Capture the cell that displays the provided text and extract its [X, Y] central coordinate. 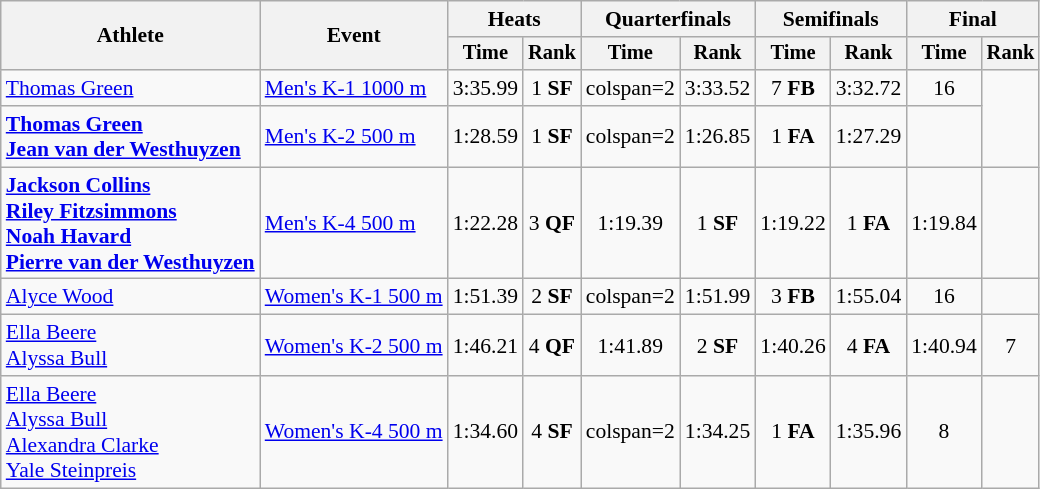
Women's K-4 500 m [354, 432]
3 FB [792, 297]
1:40.26 [792, 346]
1:34.25 [718, 432]
Quarterfinals [668, 19]
Event [354, 36]
1:55.04 [868, 297]
3:33.52 [718, 88]
Ella BeereAlyssa BullAlexandra ClarkeYale Steinpreis [130, 432]
7 FB [792, 88]
1:28.59 [486, 136]
Men's K-2 500 m [354, 136]
7 [1011, 346]
1:35.96 [868, 432]
Thomas GreenJean van der Westhuyzen [130, 136]
4 QF [552, 346]
4 FA [868, 346]
Thomas Green [130, 88]
4 SF [552, 432]
1:26.85 [718, 136]
Women's K-2 500 m [354, 346]
1:19.84 [944, 223]
Heats [514, 19]
Jackson CollinsRiley FitzsimmonsNoah HavardPierre van der Westhuyzen [130, 223]
Alyce Wood [130, 297]
3:35.99 [486, 88]
Men's K-4 500 m [354, 223]
3 QF [552, 223]
1:34.60 [486, 432]
1:22.28 [486, 223]
Athlete [130, 36]
Women's K-1 500 m [354, 297]
1:51.99 [718, 297]
Ella BeereAlyssa Bull [130, 346]
1:41.89 [630, 346]
1:40.94 [944, 346]
1:27.29 [868, 136]
8 [944, 432]
Semifinals [830, 19]
1:19.22 [792, 223]
1:19.39 [630, 223]
1:51.39 [486, 297]
1:46.21 [486, 346]
Final [972, 19]
Men's K-1 1000 m [354, 88]
3:32.72 [868, 88]
